Search for the cell housing the specified text and yield its (x, y) center coordinate. 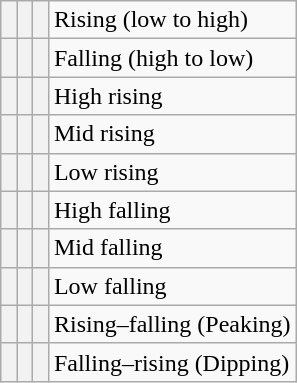
Mid falling (172, 248)
High falling (172, 210)
High rising (172, 96)
Rising–falling (Peaking) (172, 324)
Mid rising (172, 134)
Low falling (172, 286)
Low rising (172, 172)
Falling–rising (Dipping) (172, 362)
Falling (high to low) (172, 58)
Rising (low to high) (172, 20)
